Scan for the cell matching the given text and deliver its (X, Y) coordinate at center. 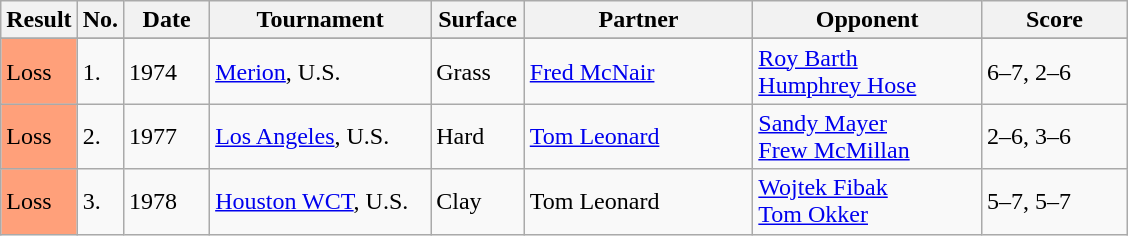
Roy Barth Humphrey Hose (868, 72)
1978 (167, 202)
Tournament (320, 20)
Opponent (868, 20)
Wojtek Fibak Tom Okker (868, 202)
Result (39, 20)
Los Angeles, U.S. (320, 136)
Surface (478, 20)
Score (1054, 20)
Date (167, 20)
Fred McNair (638, 72)
1974 (167, 72)
6–7, 2–6 (1054, 72)
No. (100, 20)
3. (100, 202)
2. (100, 136)
5–7, 5–7 (1054, 202)
1977 (167, 136)
Hard (478, 136)
Merion, U.S. (320, 72)
1. (100, 72)
Partner (638, 20)
Grass (478, 72)
2–6, 3–6 (1054, 136)
Clay (478, 202)
Houston WCT, U.S. (320, 202)
Sandy Mayer Frew McMillan (868, 136)
